Return the [x, y] coordinate for the center point of the cell that contains the specified text.  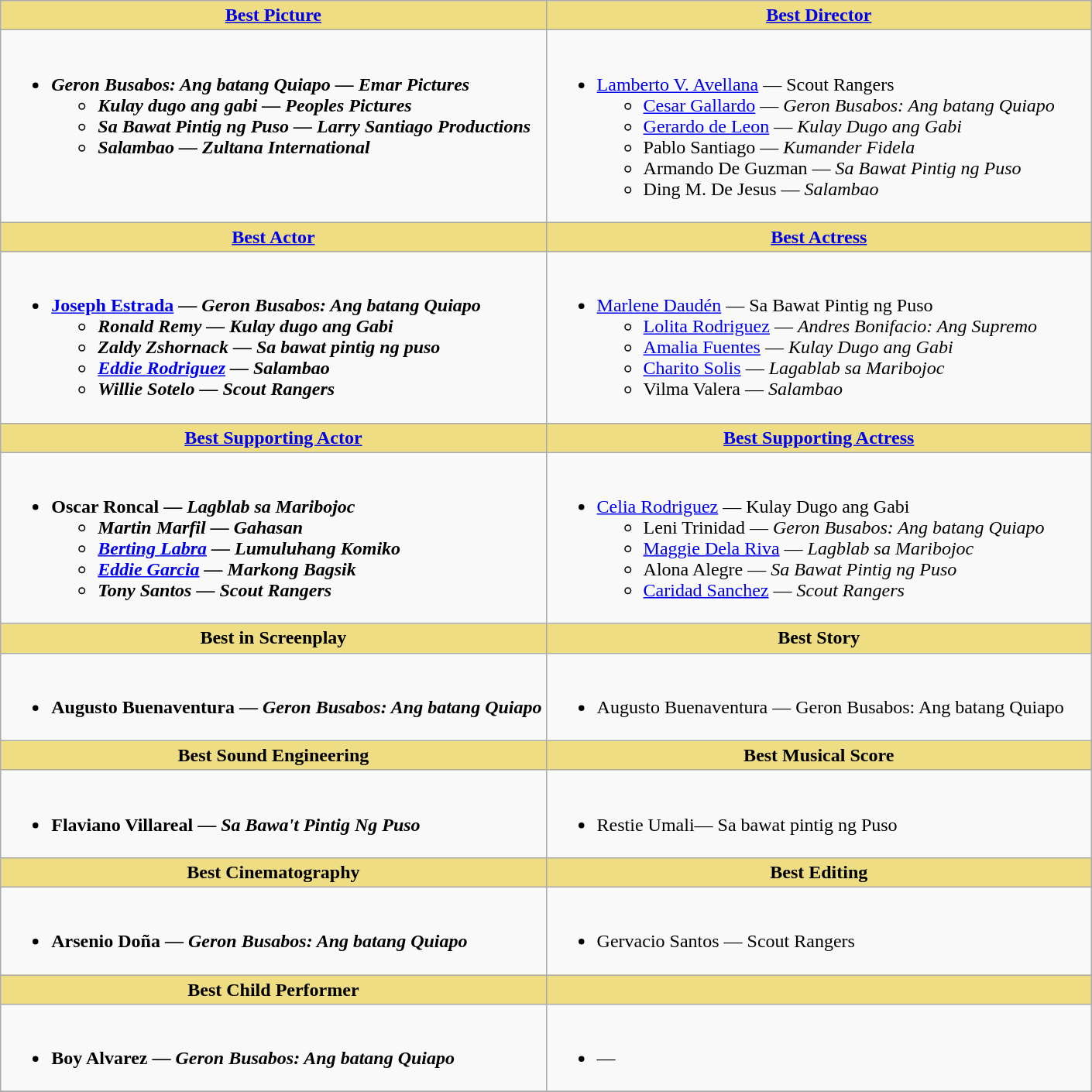
Best Actress [819, 237]
Best Editing [819, 872]
Best Actor [273, 237]
Gervacio Santos — Scout Rangers [819, 931]
Flaviano Villareal — Sa Bawa't Pintig Ng Puso [273, 813]
Arsenio Doña — Geron Busabos: Ang batang Quiapo [273, 931]
Best Supporting Actor [273, 438]
Best Picture [273, 15]
Best Child Performer [273, 989]
Best Musical Score [819, 755]
— [819, 1049]
Best Sound Engineering [273, 755]
Best Story [819, 638]
Best Director [819, 15]
Best in Screenplay [273, 638]
Restie Umali— Sa bawat pintig ng Puso [819, 813]
Oscar Roncal — Lagblab sa MaribojocMartin Marfil — GahasanBerting Labra — Lumuluhang KomikoEddie Garcia — Markong BagsikTony Santos — Scout Rangers [273, 537]
Best Cinematography [273, 872]
Boy Alvarez — Geron Busabos: Ang batang Quiapo [273, 1049]
Best Supporting Actress [819, 438]
